For the text-containing cell, return its midpoint in [x, y] coordinate format. 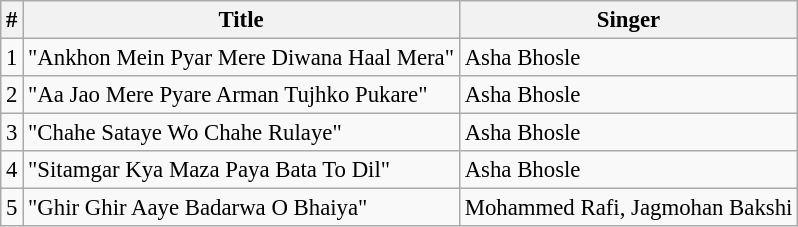
2 [12, 95]
Singer [628, 20]
# [12, 20]
1 [12, 58]
5 [12, 208]
Mohammed Rafi, Jagmohan Bakshi [628, 208]
4 [12, 170]
3 [12, 133]
"Aa Jao Mere Pyare Arman Tujhko Pukare" [242, 95]
"Chahe Sataye Wo Chahe Rulaye" [242, 133]
"Sitamgar Kya Maza Paya Bata To Dil" [242, 170]
Title [242, 20]
"Ghir Ghir Aaye Badarwa O Bhaiya" [242, 208]
"Ankhon Mein Pyar Mere Diwana Haal Mera" [242, 58]
